Return the (X, Y) coordinate for the center point of the cell that contains the specified text.  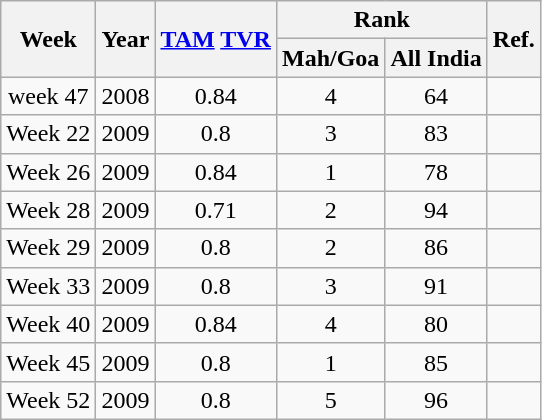
86 (436, 248)
Week 28 (48, 210)
0.71 (216, 210)
80 (436, 324)
Week 22 (48, 134)
96 (436, 400)
Ref. (514, 39)
94 (436, 210)
Week 45 (48, 362)
Week (48, 39)
64 (436, 96)
TAM TVR (216, 39)
91 (436, 286)
Rank (382, 20)
5 (330, 400)
Week 40 (48, 324)
Week 52 (48, 400)
Year (126, 39)
Mah/Goa (330, 58)
83 (436, 134)
Week 33 (48, 286)
78 (436, 172)
2008 (126, 96)
Week 26 (48, 172)
85 (436, 362)
All India (436, 58)
Week 29 (48, 248)
week 47 (48, 96)
